Determine the [X, Y] coordinate at the center of the cell enclosing the given text.  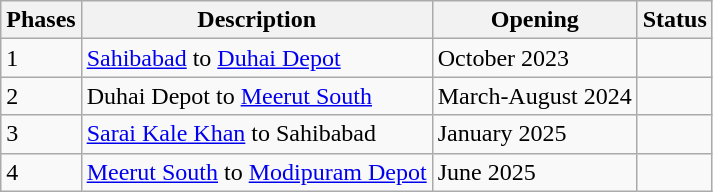
Opening [534, 20]
Phases [41, 20]
October 2023 [534, 58]
3 [41, 134]
Description [256, 20]
Sarai Kale Khan to Sahibabad [256, 134]
June 2025 [534, 172]
2 [41, 96]
January 2025 [534, 134]
Duhai Depot to Meerut South [256, 96]
1 [41, 58]
Sahibabad to Duhai Depot [256, 58]
March-August 2024 [534, 96]
Status [674, 20]
Meerut South to Modipuram Depot [256, 172]
4 [41, 172]
